Pinpoint the cell where the given text exists, returning its [x, y] midpoint coordinate. 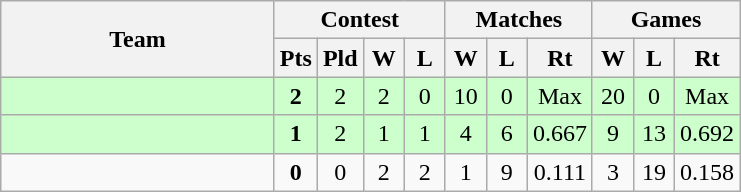
19 [654, 172]
Pld [340, 58]
3 [612, 172]
Games [666, 20]
20 [612, 96]
0.158 [708, 172]
Team [138, 39]
Contest [360, 20]
0.692 [708, 134]
13 [654, 134]
10 [466, 96]
6 [506, 134]
0.667 [560, 134]
Pts [296, 58]
4 [466, 134]
0.111 [560, 172]
Matches [518, 20]
